Find where the given text appears and provide that cell's center as (x, y) coordinate. 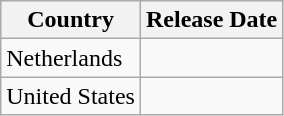
Release Date (211, 20)
Netherlands (71, 58)
Country (71, 20)
United States (71, 96)
